From the cell containing the given text, extract its center point as [x, y] coordinate. 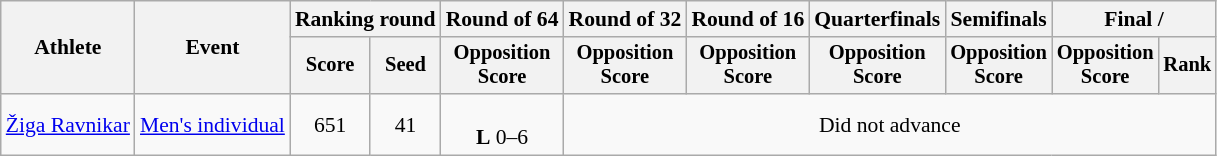
Final / [1134, 19]
Round of 64 [502, 19]
Semifinals [998, 19]
L 0–6 [502, 124]
Rank [1187, 66]
Men's individual [212, 124]
Ranking round [366, 19]
Did not advance [890, 124]
Quarterfinals [877, 19]
Round of 16 [748, 19]
651 [330, 124]
Event [212, 48]
41 [405, 124]
Athlete [68, 48]
Seed [405, 66]
Žiga Ravnikar [68, 124]
Score [330, 66]
Round of 32 [624, 19]
